Find where the given text appears and provide that cell's center as (x, y) coordinate. 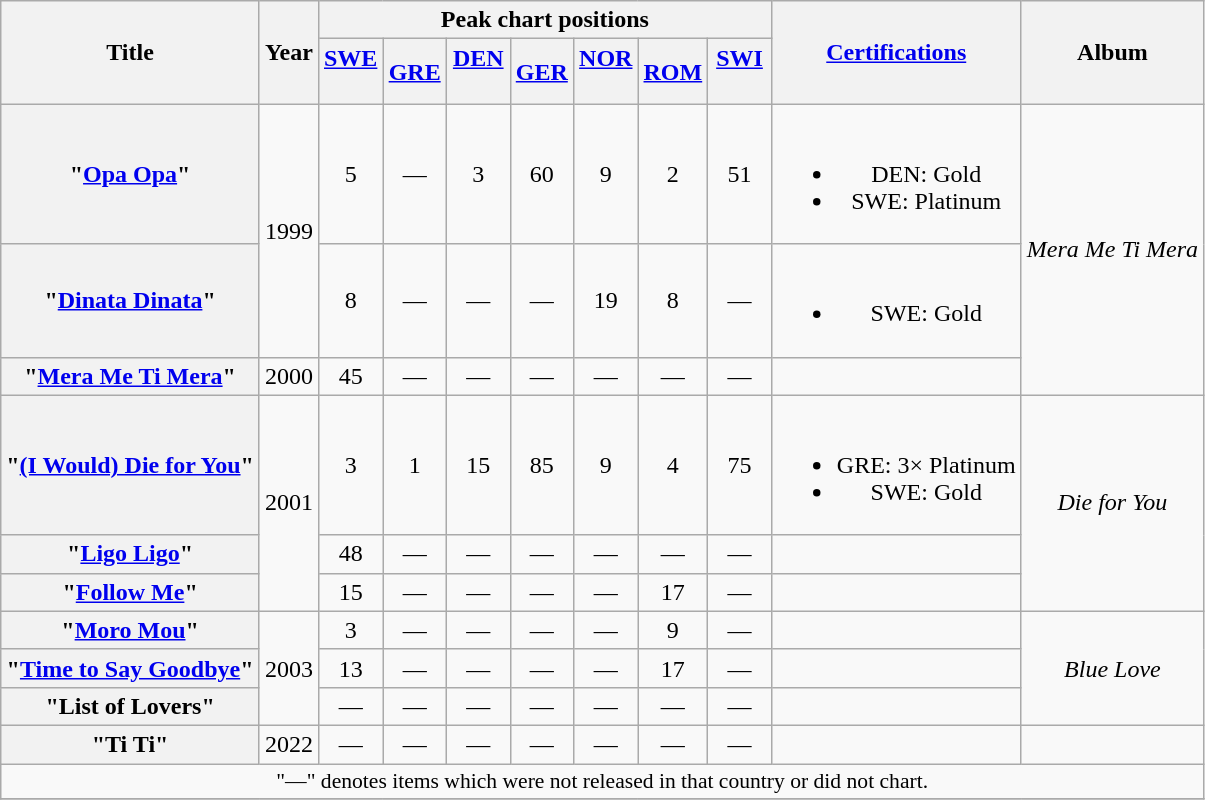
Mera Me Ti Mera (1112, 250)
SWE: Gold (896, 300)
"Mera Me Ti Mera" (130, 376)
"Opa Opa" (130, 174)
85 (542, 465)
Die for You (1112, 503)
75 (740, 465)
Peak chart positions (544, 20)
"(I Would) Die for You" (130, 465)
48 (350, 554)
SWI (740, 72)
SWE (350, 72)
5 (350, 174)
Certifications (896, 52)
ROM (673, 72)
13 (350, 668)
2003 (288, 668)
GRE: 3× PlatinumSWE: Gold (896, 465)
"Time to Say Goodbye" (130, 668)
"Moro Mou" (130, 630)
Title (130, 52)
1 (415, 465)
Blue Love (1112, 668)
51 (740, 174)
"Ligo Ligo" (130, 554)
DEN: GoldSWE: Platinum (896, 174)
2 (673, 174)
Year (288, 52)
"Dinata Dinata" (130, 300)
2000 (288, 376)
"Ti Ti" (130, 744)
2001 (288, 503)
4 (673, 465)
GRE (415, 72)
19 (606, 300)
2022 (288, 744)
"List of Lovers" (130, 706)
1999 (288, 230)
GER (542, 72)
60 (542, 174)
"Follow Me" (130, 592)
NOR (606, 72)
Album (1112, 52)
45 (350, 376)
"—" denotes items which were not released in that country or did not chart. (602, 782)
DEN (478, 72)
